Output the [X, Y] coordinate of the center of the cell containing the given text.  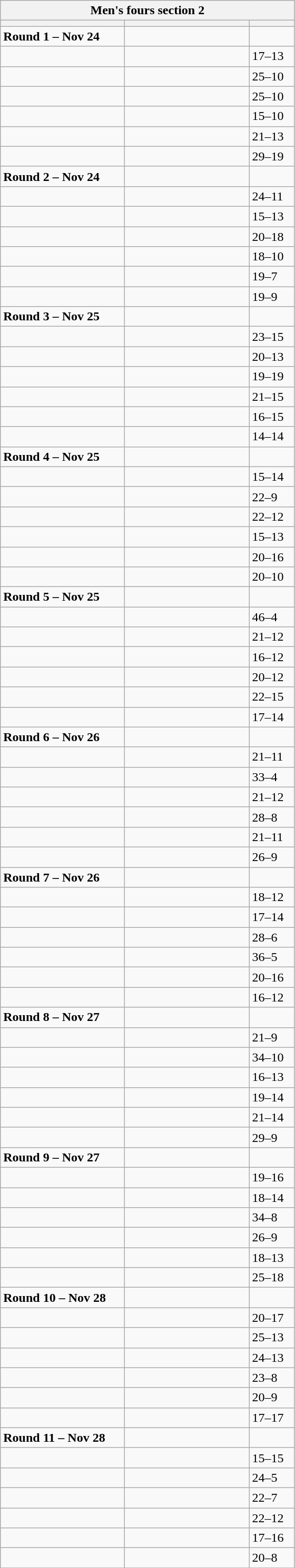
15–15 [272, 1458]
18–13 [272, 1258]
29–19 [272, 156]
16–13 [272, 1077]
17–16 [272, 1538]
20–18 [272, 236]
22–15 [272, 697]
17–13 [272, 56]
17–17 [272, 1418]
24–11 [272, 196]
22–7 [272, 1498]
Round 11 – Nov 28 [63, 1438]
25–13 [272, 1338]
18–14 [272, 1198]
24–5 [272, 1478]
Round 5 – Nov 25 [63, 597]
34–10 [272, 1057]
18–10 [272, 257]
19–16 [272, 1177]
Round 4 – Nov 25 [63, 457]
19–9 [272, 297]
25–18 [272, 1278]
15–10 [272, 116]
21–15 [272, 397]
28–6 [272, 937]
Round 2 – Nov 24 [63, 176]
23–15 [272, 337]
22–9 [272, 497]
14–14 [272, 437]
21–13 [272, 136]
Round 7 – Nov 26 [63, 877]
Round 1 – Nov 24 [63, 36]
19–14 [272, 1097]
Round 10 – Nov 28 [63, 1298]
Round 6 – Nov 26 [63, 737]
Men's fours section 2 [147, 11]
20–10 [272, 577]
46–4 [272, 617]
20–17 [272, 1318]
29–9 [272, 1137]
24–13 [272, 1358]
16–15 [272, 417]
20–8 [272, 1558]
20–13 [272, 357]
Round 9 – Nov 27 [63, 1157]
15–14 [272, 477]
Round 3 – Nov 25 [63, 317]
21–14 [272, 1117]
23–8 [272, 1378]
20–12 [272, 677]
19–19 [272, 377]
34–8 [272, 1218]
20–9 [272, 1398]
19–7 [272, 277]
Round 8 – Nov 27 [63, 1017]
36–5 [272, 957]
18–12 [272, 897]
28–8 [272, 817]
33–4 [272, 777]
21–9 [272, 1037]
